Detect which cell encompasses the target text, then output its [X, Y] center coordinate. 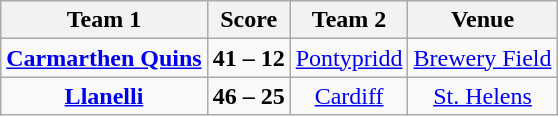
Venue [482, 20]
Brewery Field [482, 58]
Team 1 [104, 20]
Llanelli [104, 96]
41 – 12 [248, 58]
Team 2 [349, 20]
Carmarthen Quins [104, 58]
Score [248, 20]
Pontypridd [349, 58]
46 – 25 [248, 96]
Cardiff [349, 96]
St. Helens [482, 96]
